Locate the cell with the specified text and output its (X, Y) center coordinate. 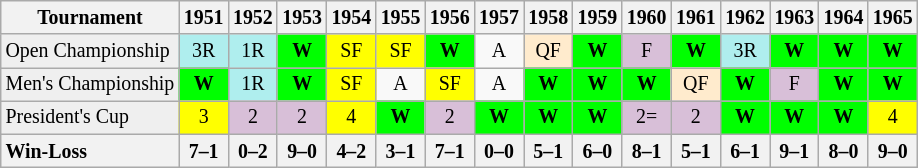
1952 (252, 18)
0–0 (498, 152)
1958 (548, 18)
1964 (844, 18)
6–1 (744, 152)
3–1 (400, 152)
1957 (498, 18)
8–0 (844, 152)
3 (204, 118)
1956 (450, 18)
8–1 (646, 152)
6–0 (598, 152)
4–2 (352, 152)
1965 (892, 18)
President's Cup (90, 118)
1959 (598, 18)
Tournament (90, 18)
2= (646, 118)
Open Championship (90, 50)
1954 (352, 18)
1953 (302, 18)
1960 (646, 18)
1955 (400, 18)
Win-Loss (90, 152)
1951 (204, 18)
1963 (794, 18)
Men's Championship (90, 84)
1961 (696, 18)
9–1 (794, 152)
0–2 (252, 152)
1962 (744, 18)
